Return (x, y) of the center of cell containing provided text 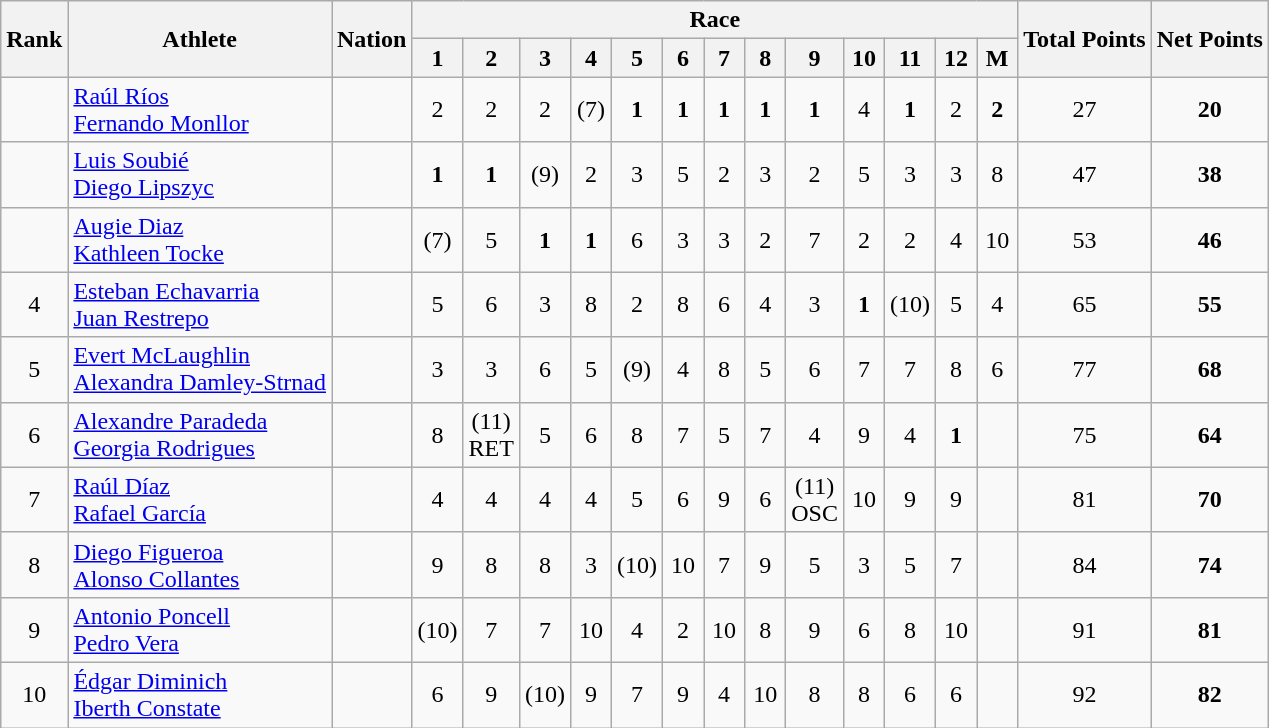
75 (1085, 434)
Evert McLaughlinAlexandra Damley-Strnad (200, 370)
82 (1210, 694)
64 (1210, 434)
68 (1210, 370)
11 (910, 58)
Luis SoubiéDiego Lipszyc (200, 174)
Nation (372, 39)
Esteban EchavarriaJuan Restrepo (200, 304)
47 (1085, 174)
Raúl RíosFernando Monllor (200, 110)
91 (1085, 630)
(11)OSC (815, 500)
Athlete (200, 39)
65 (1085, 304)
12 (956, 58)
(11)RET (491, 434)
74 (1210, 564)
M (998, 58)
Rank (34, 39)
38 (1210, 174)
53 (1085, 240)
Édgar DiminichIberth Constate (200, 694)
70 (1210, 500)
27 (1085, 110)
Raúl DíazRafael García (200, 500)
Net Points (1210, 39)
Diego FigueroaAlonso Collantes (200, 564)
Total Points (1085, 39)
Antonio PoncellPedro Vera (200, 630)
Augie DiazKathleen Tocke (200, 240)
Alexandre ParadedaGeorgia Rodrigues (200, 434)
Race (715, 20)
77 (1085, 370)
46 (1210, 240)
92 (1085, 694)
20 (1210, 110)
55 (1210, 304)
84 (1085, 564)
